Determine the (x, y) coordinate at the center of the cell enclosing the given text.  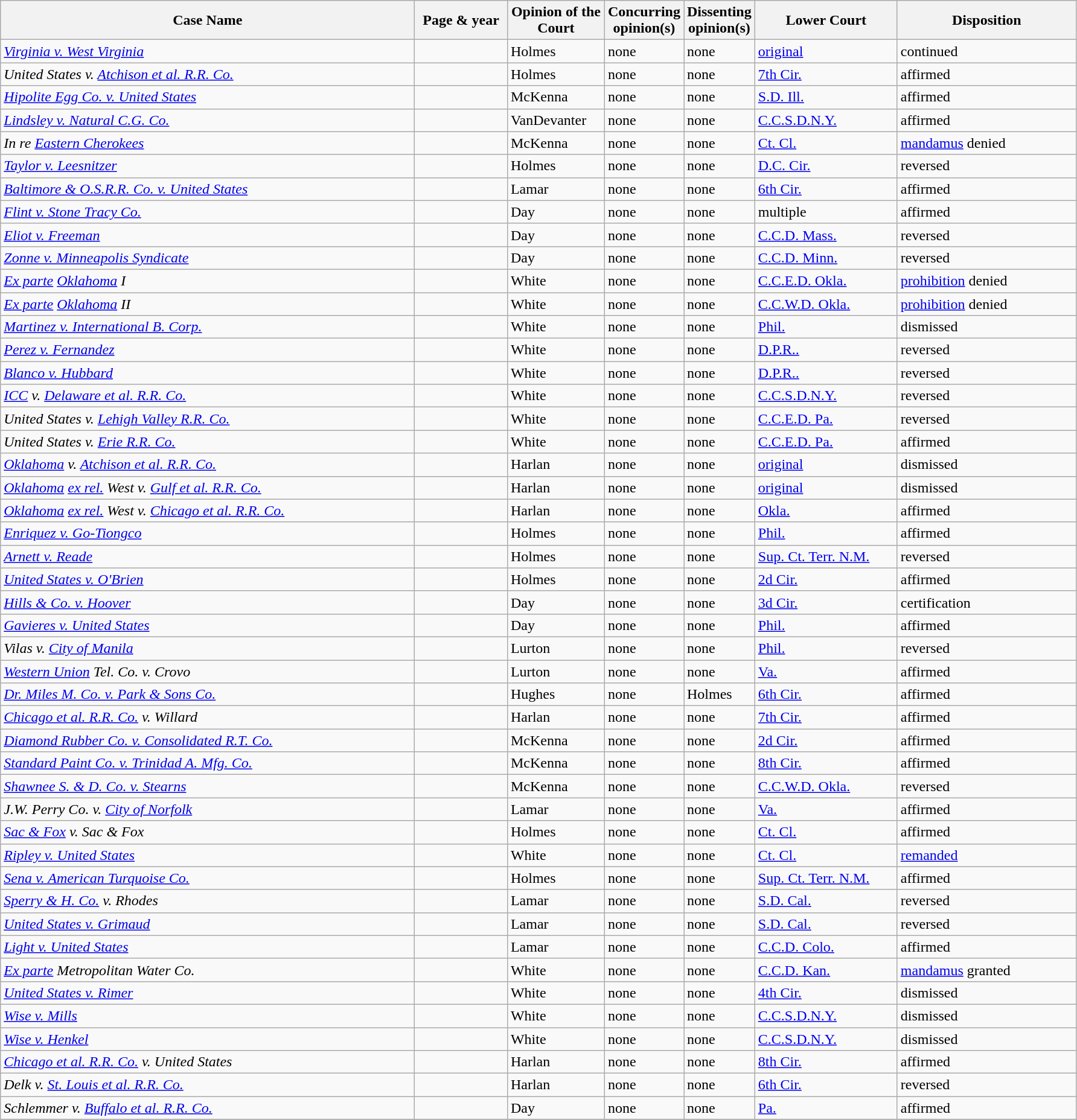
C.C.D. Minn. (826, 258)
Okla. (826, 511)
Taylor v. Leesnitzer (208, 166)
Disposition (986, 21)
Ex parte Oklahoma I (208, 281)
Page & year (461, 21)
United States v. Erie R.R. Co. (208, 442)
mandamus denied (986, 143)
United States v. Grimaud (208, 924)
C.C.D. Kan. (826, 970)
Hipolite Egg Co. v. United States (208, 97)
Dissenting opinion(s) (719, 21)
ICC v. Delaware et al. R.R. Co. (208, 396)
United States v. Rimer (208, 993)
Light v. United States (208, 947)
Arnett v. Reade (208, 556)
Baltimore & O.S.R.R. Co. v. United States (208, 189)
Concurring opinion(s) (644, 21)
Martinez v. International B. Corp. (208, 327)
continued (986, 51)
multiple (826, 212)
Schlemmer v. Buffalo et al. R.R. Co. (208, 1108)
Oklahoma ex rel. West v. Chicago et al. R.R. Co. (208, 511)
C.C.D. Mass. (826, 235)
Standard Paint Co. v. Trinidad A. Mfg. Co. (208, 763)
Lower Court (826, 21)
Ex parte Metropolitan Water Co. (208, 970)
Case Name (208, 21)
Diamond Rubber Co. v. Consolidated R.T. Co. (208, 740)
C.C.E.D. Okla. (826, 281)
Flint v. Stone Tracy Co. (208, 212)
Pa. (826, 1108)
J.W. Perry Co. v. City of Norfolk (208, 809)
United States v. O'Brien (208, 579)
Chicago et al. R.R. Co. v. Willard (208, 717)
Chicago et al. R.R. Co. v. United States (208, 1062)
Ripley v. United States (208, 855)
Western Union Tel. Co. v. Crovo (208, 672)
Oklahoma v. Atchison et al. R.R. Co. (208, 465)
4th Cir. (826, 993)
mandamus granted (986, 970)
C.C.D. Colo. (826, 947)
remanded (986, 855)
Eliot v. Freeman (208, 235)
Wise v. Henkel (208, 1039)
In re Eastern Cherokees (208, 143)
Dr. Miles M. Co. v. Park & Sons Co. (208, 695)
Hughes (555, 695)
United States v. Atchison et al. R.R. Co. (208, 74)
Vilas v. City of Manila (208, 648)
S.D. Ill. (826, 97)
Sena v. American Turquoise Co. (208, 878)
Shawnee S. & D. Co. v. Stearns (208, 786)
Zonne v. Minneapolis Syndicate (208, 258)
United States v. Lehigh Valley R.R. Co. (208, 419)
certification (986, 602)
Delk v. St. Louis et al. R.R. Co. (208, 1085)
Ex parte Oklahoma II (208, 304)
Wise v. Mills (208, 1016)
Virginia v. West Virginia (208, 51)
Hills & Co. v. Hoover (208, 602)
Oklahoma ex rel. West v. Gulf et al. R.R. Co. (208, 488)
D.C. Cir. (826, 166)
Opinion of the Court (555, 21)
Perez v. Fernandez (208, 350)
Blanco v. Hubbard (208, 373)
VanDevanter (555, 120)
Lindsley v. Natural C.G. Co. (208, 120)
Gavieres v. United States (208, 625)
Enriquez v. Go-Tiongco (208, 533)
Sperry & H. Co. v. Rhodes (208, 901)
3d Cir. (826, 602)
Sac & Fox v. Sac & Fox (208, 832)
